For the text-containing cell, return its midpoint in [x, y] coordinate format. 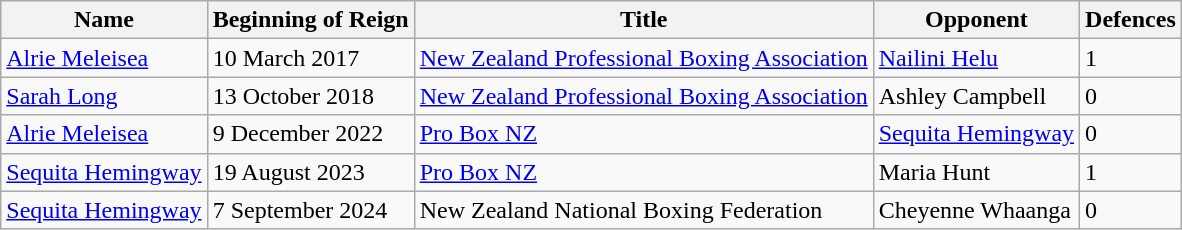
9 December 2022 [310, 134]
13 October 2018 [310, 96]
New Zealand National Boxing Federation [644, 210]
Nailini Helu [976, 58]
Opponent [976, 20]
Maria Hunt [976, 172]
Cheyenne Whaanga [976, 210]
Beginning of Reign [310, 20]
Title [644, 20]
Ashley Campbell [976, 96]
Defences [1131, 20]
Sarah Long [104, 96]
Name [104, 20]
10 March 2017 [310, 58]
7 September 2024 [310, 210]
19 August 2023 [310, 172]
